Pinpoint the cell where the given text exists, returning its [X, Y] midpoint coordinate. 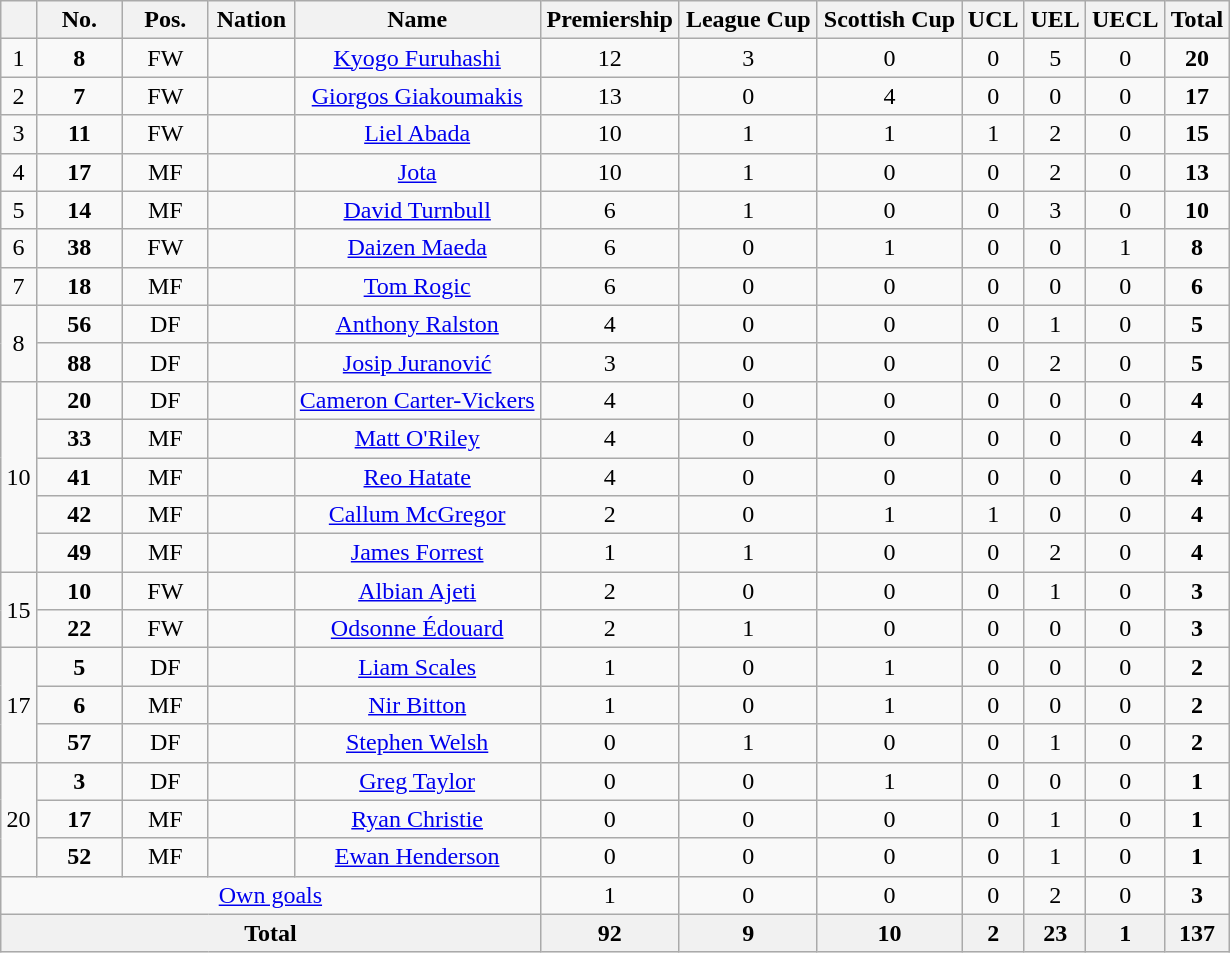
Odsonne Édouard [417, 629]
18 [79, 286]
Jota [417, 172]
12 [610, 58]
56 [79, 324]
88 [79, 362]
Liel Abada [417, 134]
Greg Taylor [417, 781]
Pos. [165, 20]
Ryan Christie [417, 819]
9 [748, 933]
Anthony Ralston [417, 324]
Nation [251, 20]
Matt O'Riley [417, 438]
Giorgos Giakoumakis [417, 96]
49 [79, 553]
Premiership [610, 20]
41 [79, 477]
137 [1198, 933]
Josip Juranović [417, 362]
14 [79, 210]
Daizen Maeda [417, 248]
UECL [1126, 20]
Nir Bitton [417, 705]
Name [417, 20]
22 [79, 629]
UCL [994, 20]
42 [79, 515]
League Cup [748, 20]
David Turnbull [417, 210]
Own goals [270, 895]
57 [79, 743]
Liam Scales [417, 667]
11 [79, 134]
No. [79, 20]
Reo Hatate [417, 477]
52 [79, 857]
Callum McGregor [417, 515]
James Forrest [417, 553]
UEL [1054, 20]
33 [79, 438]
Scottish Cup [890, 20]
23 [1054, 933]
Kyogo Furuhashi [417, 58]
Stephen Welsh [417, 743]
38 [79, 248]
Albian Ajeti [417, 591]
Cameron Carter-Vickers [417, 400]
92 [610, 933]
Ewan Henderson [417, 857]
Tom Rogic [417, 286]
